Pinpoint the cell where the given text exists, returning its [x, y] midpoint coordinate. 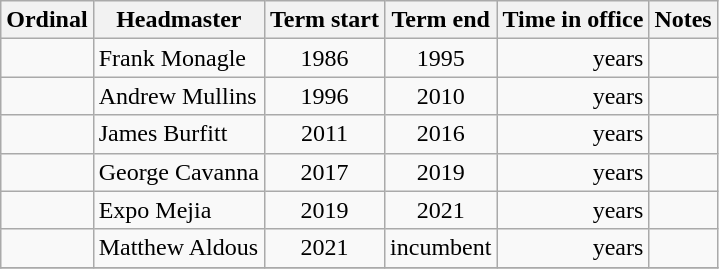
incumbent [441, 248]
Ordinal [47, 20]
Term end [441, 20]
Term start [324, 20]
2017 [324, 172]
Headmaster [178, 20]
1986 [324, 58]
2011 [324, 134]
James Burfitt [178, 134]
Matthew Aldous [178, 248]
Frank Monagle [178, 58]
Notes [683, 20]
George Cavanna [178, 172]
Time in office [573, 20]
1996 [324, 96]
Andrew Mullins [178, 96]
1995 [441, 58]
Expo Mejia [178, 210]
2010 [441, 96]
2016 [441, 134]
